Scan for the cell matching the given text and deliver its [X, Y] coordinate at center. 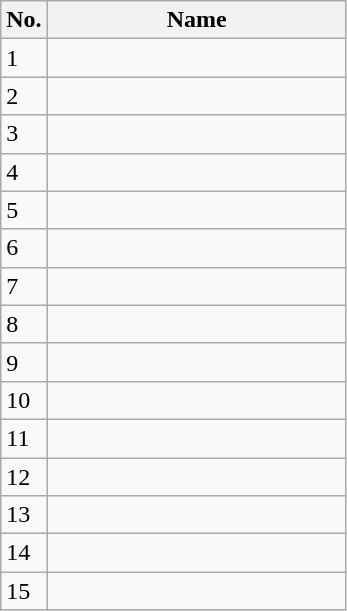
5 [24, 210]
10 [24, 400]
4 [24, 172]
13 [24, 515]
14 [24, 553]
7 [24, 286]
2 [24, 96]
8 [24, 324]
12 [24, 477]
Name [196, 20]
15 [24, 591]
6 [24, 248]
No. [24, 20]
3 [24, 134]
1 [24, 58]
11 [24, 438]
9 [24, 362]
